From the cell containing the given text, extract its center point as [x, y] coordinate. 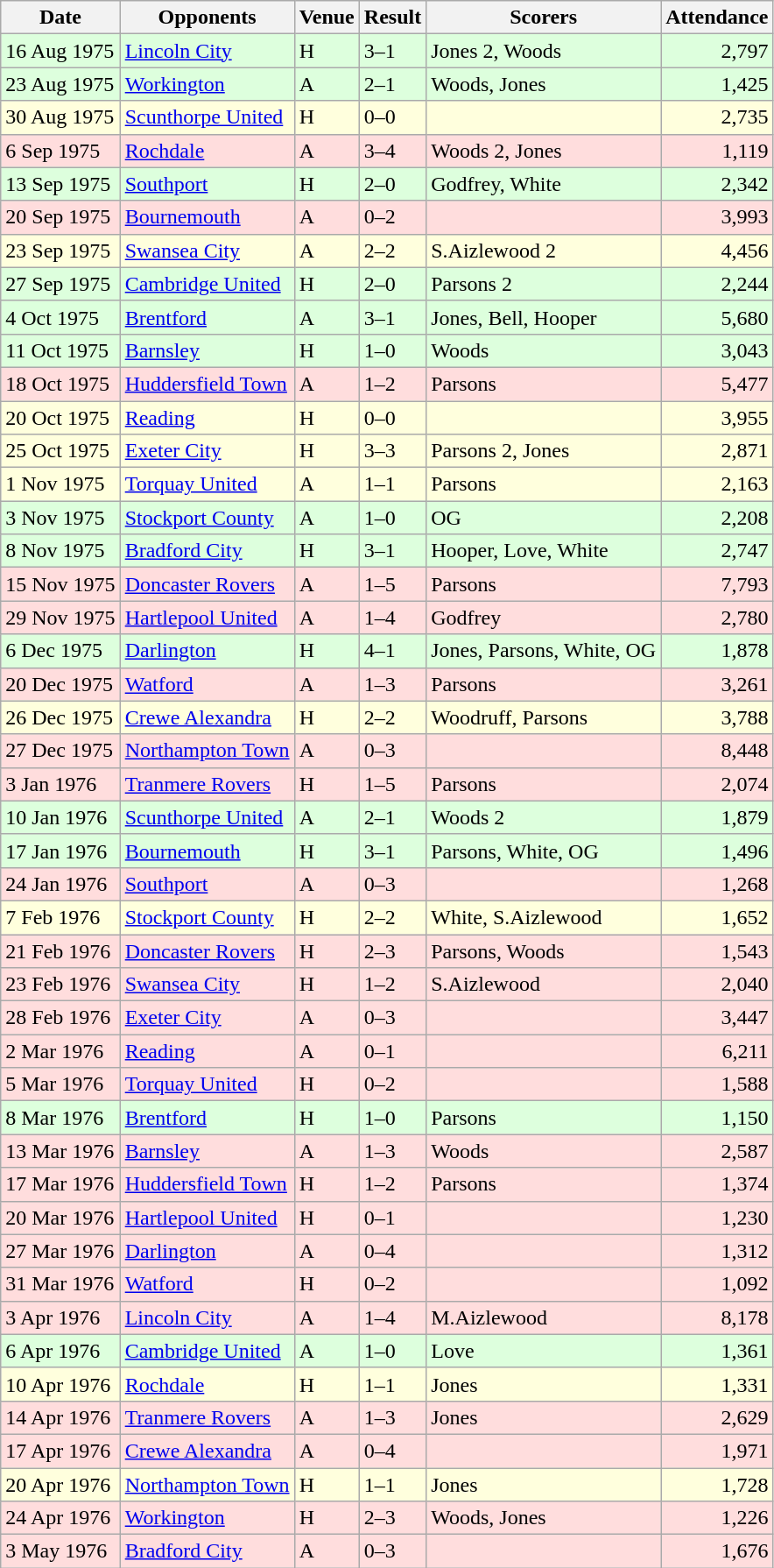
15 Nov 1975 [60, 584]
27 Sep 1975 [60, 284]
1,092 [717, 1284]
2,074 [717, 784]
14 Apr 1976 [60, 1417]
Jones 2, Woods [544, 51]
3,993 [717, 217]
2,871 [717, 451]
16 Aug 1975 [60, 51]
25 Oct 1975 [60, 451]
20 Oct 1975 [60, 418]
3 Nov 1975 [60, 518]
Parsons 2 [544, 284]
1,971 [717, 1451]
1,878 [717, 651]
Parsons, White, OG [544, 851]
M.Aizlewood [544, 1317]
Scorers [544, 18]
White, S.Aizlewood [544, 917]
20 Dec 1975 [60, 684]
1,361 [717, 1351]
27 Mar 1976 [60, 1251]
3–3 [392, 451]
Woodruff, Parsons [544, 717]
30 Aug 1975 [60, 117]
1,331 [717, 1384]
1,425 [717, 84]
2,244 [717, 284]
8 Nov 1975 [60, 551]
1,543 [717, 950]
4,456 [717, 251]
Jones, Parsons, White, OG [544, 651]
2,629 [717, 1417]
Date [60, 18]
20 Apr 1976 [60, 1485]
Godfrey, White [544, 184]
Parsons, Woods [544, 950]
Woods 2, Jones [544, 151]
1,652 [717, 917]
17 Apr 1976 [60, 1451]
6 Sep 1975 [60, 151]
4 Oct 1975 [60, 317]
8,448 [717, 751]
Woods 2 [544, 817]
Hooper, Love, White [544, 551]
24 Apr 1976 [60, 1518]
23 Aug 1975 [60, 84]
1,374 [717, 1184]
3,955 [717, 418]
27 Dec 1975 [60, 751]
5,477 [717, 384]
3 May 1976 [60, 1551]
3 Jan 1976 [60, 784]
1,676 [717, 1551]
2,342 [717, 184]
2,163 [717, 484]
Result [392, 18]
31 Mar 1976 [60, 1284]
13 Mar 1976 [60, 1151]
1,312 [717, 1251]
1,150 [717, 1118]
8,178 [717, 1317]
17 Mar 1976 [60, 1184]
3,447 [717, 1018]
2,587 [717, 1151]
24 Jan 1976 [60, 884]
1,226 [717, 1518]
2,797 [717, 51]
Jones, Bell, Hooper [544, 317]
26 Dec 1975 [60, 717]
2,040 [717, 985]
Venue [327, 18]
S.Aizlewood 2 [544, 251]
1 Nov 1975 [60, 484]
Godfrey [544, 618]
18 Oct 1975 [60, 384]
1,879 [717, 817]
3 Apr 1976 [60, 1317]
Love [544, 1351]
7,793 [717, 584]
1,119 [717, 151]
29 Nov 1975 [60, 618]
Parsons 2, Jones [544, 451]
1,268 [717, 884]
5,680 [717, 317]
28 Feb 1976 [60, 1018]
8 Mar 1976 [60, 1118]
10 Jan 1976 [60, 817]
1,728 [717, 1485]
5 Mar 1976 [60, 1084]
3,043 [717, 350]
11 Oct 1975 [60, 350]
1,496 [717, 851]
6 Dec 1975 [60, 651]
17 Jan 1976 [60, 851]
2,735 [717, 117]
OG [544, 518]
6,211 [717, 1051]
6 Apr 1976 [60, 1351]
Opponents [207, 18]
20 Sep 1975 [60, 217]
2 Mar 1976 [60, 1051]
23 Sep 1975 [60, 251]
1,230 [717, 1218]
S.Aizlewood [544, 985]
4–1 [392, 651]
3,788 [717, 717]
Attendance [717, 18]
2,780 [717, 618]
10 Apr 1976 [60, 1384]
7 Feb 1976 [60, 917]
23 Feb 1976 [60, 985]
1,588 [717, 1084]
20 Mar 1976 [60, 1218]
3–4 [392, 151]
21 Feb 1976 [60, 950]
13 Sep 1975 [60, 184]
3,261 [717, 684]
2,747 [717, 551]
2,208 [717, 518]
